From the cell containing the given text, extract its center point as [X, Y] coordinate. 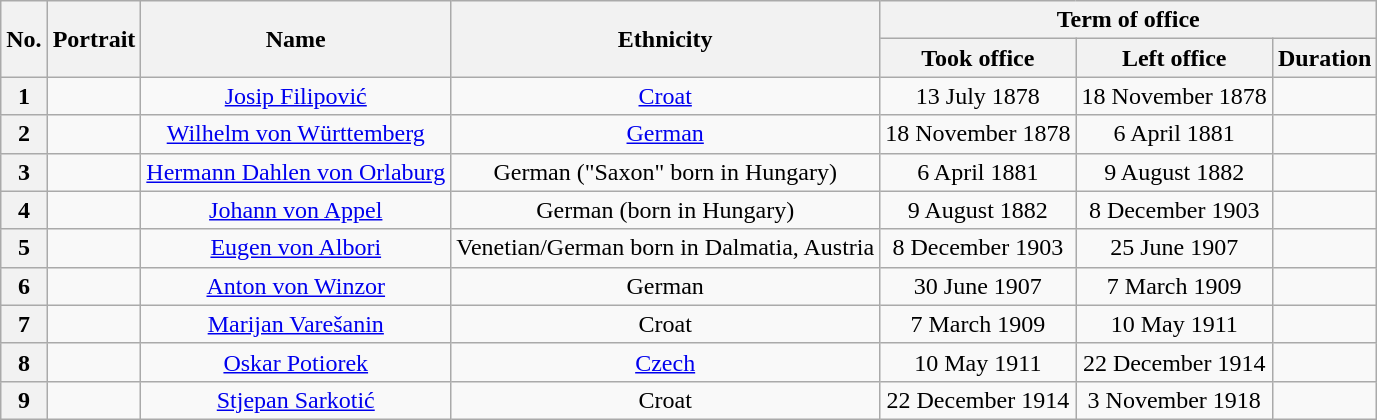
2 [24, 134]
4 [24, 210]
Josip Filipović [296, 96]
No. [24, 39]
3 [24, 172]
German (born in Hungary) [666, 210]
Stjepan Sarkotić [296, 400]
Name [296, 39]
Duration [1324, 58]
Wilhelm von Württemberg [296, 134]
Term of office [1128, 20]
9 [24, 400]
Venetian/German born in Dalmatia, Austria [666, 248]
Hermann Dahlen von Orlaburg [296, 172]
7 [24, 324]
1 [24, 96]
Marijan Varešanin [296, 324]
3 November 1918 [1174, 400]
Czech [666, 362]
Anton von Winzor [296, 286]
6 [24, 286]
German ("Saxon" born in Hungary) [666, 172]
Portrait [94, 39]
Ethnicity [666, 39]
Johann von Appel [296, 210]
Took office [978, 58]
Left office [1174, 58]
Eugen von Albori [296, 248]
8 [24, 362]
Oskar Potiorek [296, 362]
13 July 1878 [978, 96]
25 June 1907 [1174, 248]
30 June 1907 [978, 286]
5 [24, 248]
